Scan for the cell matching the given text and deliver its [x, y] coordinate at center. 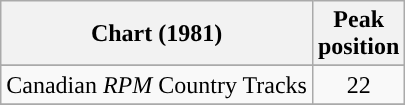
22 [358, 85]
Peakposition [358, 34]
Canadian RPM Country Tracks [157, 85]
Chart (1981) [157, 34]
